Locate the cell with the specified text and output its [x, y] center coordinate. 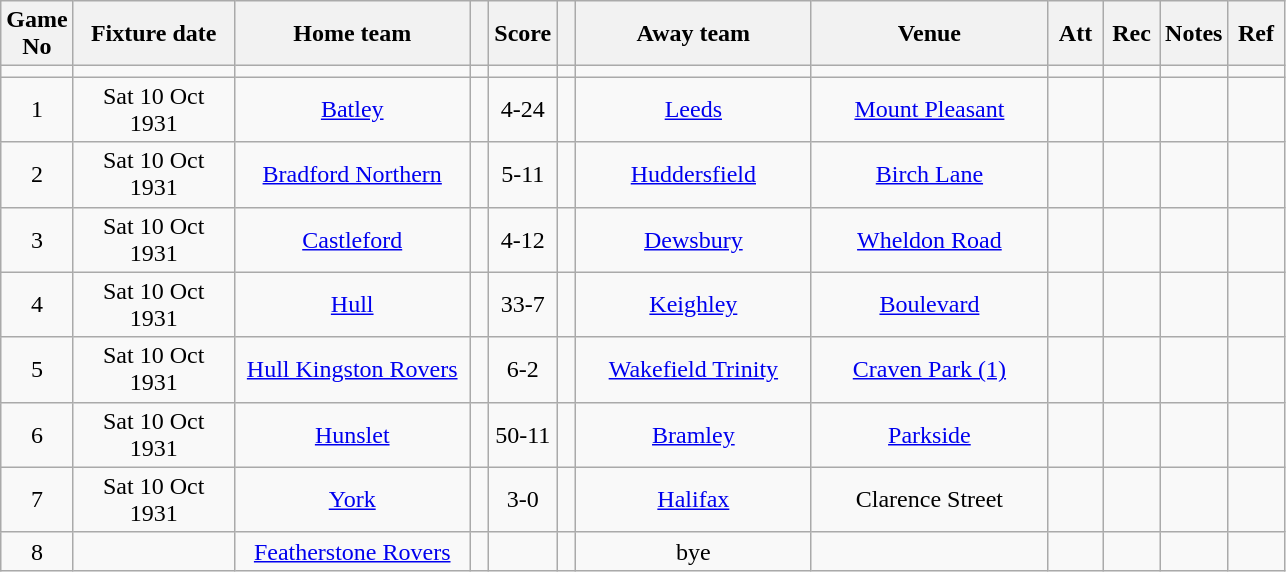
5 [37, 370]
Featherstone Rovers [352, 551]
Game No [37, 34]
Ref [1256, 34]
3-0 [523, 500]
5-11 [523, 174]
Mount Pleasant [929, 110]
Wheldon Road [929, 240]
Huddersfield [693, 174]
7 [37, 500]
bye [693, 551]
Away team [693, 34]
4 [37, 304]
Att [1075, 34]
Batley [352, 110]
3 [37, 240]
Hull [352, 304]
2 [37, 174]
Craven Park (1) [929, 370]
8 [37, 551]
Halifax [693, 500]
Boulevard [929, 304]
Venue [929, 34]
Wakefield Trinity [693, 370]
4-24 [523, 110]
Fixture date [154, 34]
Leeds [693, 110]
Bradford Northern [352, 174]
6-2 [523, 370]
Score [523, 34]
50-11 [523, 434]
Bramley [693, 434]
Birch Lane [929, 174]
Dewsbury [693, 240]
Hull Kingston Rovers [352, 370]
4-12 [523, 240]
33-7 [523, 304]
Home team [352, 34]
6 [37, 434]
Rec [1132, 34]
Castleford [352, 240]
Clarence Street [929, 500]
Hunslet [352, 434]
1 [37, 110]
Parkside [929, 434]
Notes [1194, 34]
York [352, 500]
Keighley [693, 304]
